Provide the [x, y] coordinate of the cell's center where the given text is located.  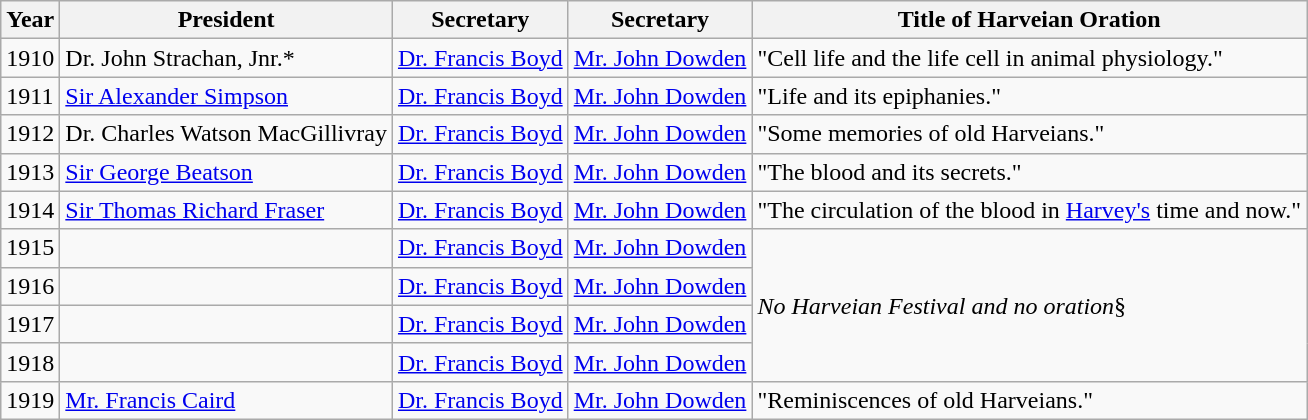
1918 [30, 362]
Sir George Beatson [226, 172]
President [226, 20]
1914 [30, 210]
1915 [30, 248]
Dr. John Strachan, Jnr.* [226, 58]
Sir Thomas Richard Fraser [226, 210]
1917 [30, 324]
1912 [30, 134]
Dr. Charles Watson MacGillivray [226, 134]
No Harveian Festival and no oration§ [1030, 305]
1916 [30, 286]
1913 [30, 172]
"Reminiscences of old Harveians." [1030, 400]
Title of Harveian Oration [1030, 20]
"Cell life and the life cell in animal physiology." [1030, 58]
Sir Alexander Simpson [226, 96]
1911 [30, 96]
"Some memories of old Harveians." [1030, 134]
Year [30, 20]
"The blood and its secrets." [1030, 172]
1919 [30, 400]
Mr. Francis Caird [226, 400]
1910 [30, 58]
"The circulation of the blood in Harvey's time and now." [1030, 210]
"Life and its epiphanies." [1030, 96]
